Provide the [X, Y] coordinate of the cell's center where the given text is located.  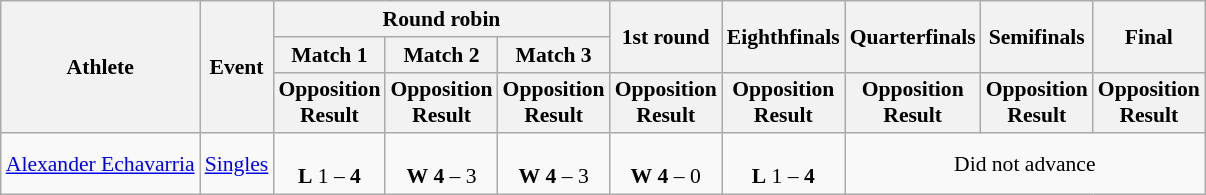
Singles [237, 164]
Round robin [441, 19]
Alexander Echavarria [100, 164]
Event [237, 67]
Eighthfinals [784, 36]
Match 3 [554, 55]
Match 2 [441, 55]
Did not advance [1025, 164]
Match 1 [329, 55]
Final [1149, 36]
W 4 – 0 [666, 164]
Quarterfinals [913, 36]
Athlete [100, 67]
1st round [666, 36]
Semifinals [1037, 36]
